Find where the given text appears and provide that cell's center as (X, Y) coordinate. 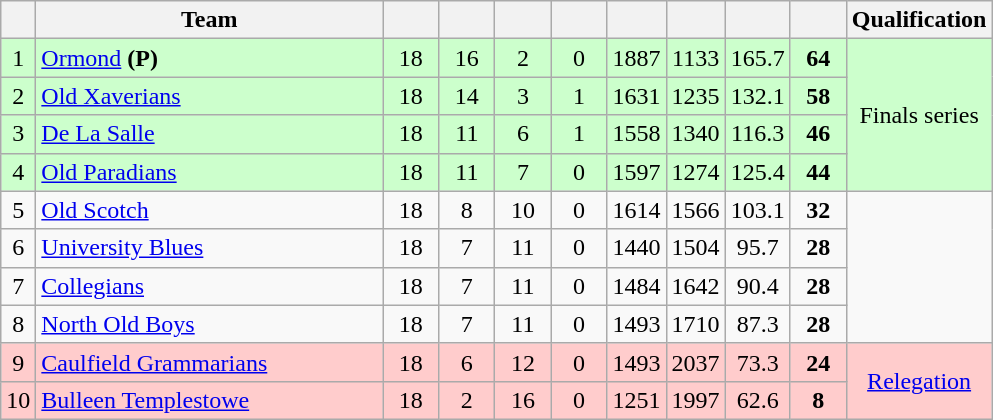
103.1 (758, 210)
24 (818, 362)
2037 (696, 362)
44 (818, 172)
1440 (636, 248)
95.7 (758, 248)
Team (210, 20)
4 (18, 172)
Caulfield Grammarians (210, 362)
1597 (636, 172)
132.1 (758, 96)
Finals series (919, 115)
46 (818, 134)
87.3 (758, 324)
North Old Boys (210, 324)
1340 (696, 134)
Collegians (210, 286)
1614 (636, 210)
90.4 (758, 286)
University Blues (210, 248)
De La Salle (210, 134)
Old Xaverians (210, 96)
Qualification (919, 20)
Old Scotch (210, 210)
Old Paradians (210, 172)
1274 (696, 172)
62.6 (758, 400)
73.3 (758, 362)
1133 (696, 58)
Ormond (P) (210, 58)
1997 (696, 400)
1887 (636, 58)
32 (818, 210)
9 (18, 362)
5 (18, 210)
1235 (696, 96)
14 (467, 96)
1558 (636, 134)
125.4 (758, 172)
1484 (636, 286)
12 (523, 362)
1631 (636, 96)
1642 (696, 286)
1251 (636, 400)
Relegation (919, 381)
58 (818, 96)
1566 (696, 210)
1710 (696, 324)
Bulleen Templestowe (210, 400)
165.7 (758, 58)
116.3 (758, 134)
64 (818, 58)
1504 (696, 248)
